Return [X, Y] of the center of cell containing provided text 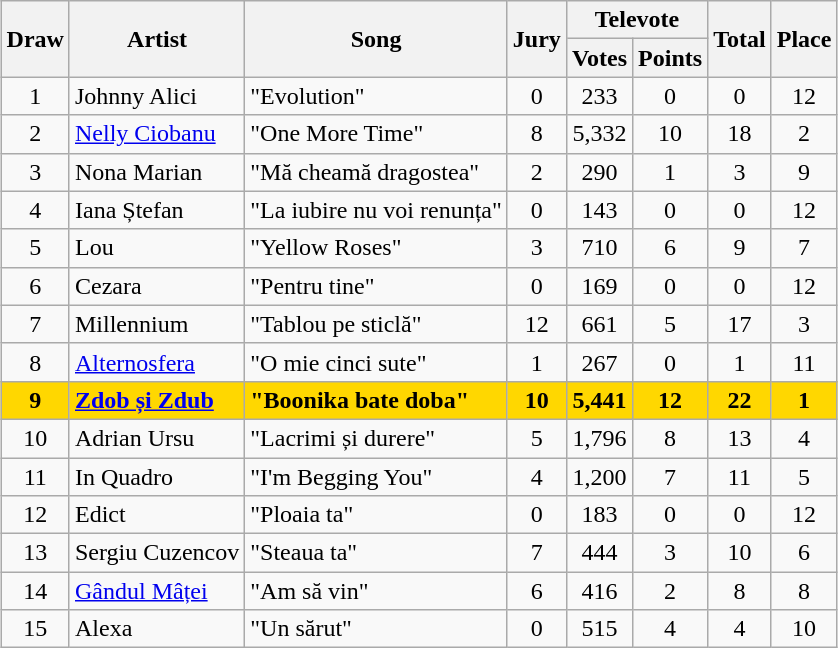
Lou [156, 248]
143 [599, 210]
22 [740, 400]
"Boonika bate doba" [376, 400]
"Tablou pe sticlă" [376, 324]
1,200 [599, 477]
Artist [156, 39]
416 [599, 591]
"Ploaia ta" [376, 515]
Alexa [156, 629]
1,796 [599, 438]
444 [599, 553]
183 [599, 515]
233 [599, 96]
Points [670, 58]
Cezara [156, 286]
Place [804, 39]
"I'm Begging You" [376, 477]
"O mie cinci sute" [376, 362]
Iana Ștefan [156, 210]
"La iubire nu voi renunța" [376, 210]
"Steaua ta" [376, 553]
"Lacrimi și durere" [376, 438]
Gândul Mâței [156, 591]
"Un sărut" [376, 629]
Sergiu Cuzencov [156, 553]
Votes [599, 58]
Nona Marian [156, 172]
Adrian Ursu [156, 438]
"Yellow Roses" [376, 248]
Televote [636, 20]
"Mă cheamă dragostea" [376, 172]
17 [740, 324]
Draw [35, 39]
267 [599, 362]
710 [599, 248]
15 [35, 629]
5,441 [599, 400]
"Evolution" [376, 96]
Nelly Ciobanu [156, 134]
In Quadro [156, 477]
Zdob și Zdub [156, 400]
"Pentru tine" [376, 286]
Song [376, 39]
18 [740, 134]
Alternosfera [156, 362]
Total [740, 39]
"Am să vin" [376, 591]
Jury [536, 39]
Edict [156, 515]
Millennium [156, 324]
Johnny Alici [156, 96]
515 [599, 629]
5,332 [599, 134]
169 [599, 286]
14 [35, 591]
290 [599, 172]
661 [599, 324]
"One More Time" [376, 134]
